For the text-containing cell, return its midpoint in [X, Y] coordinate format. 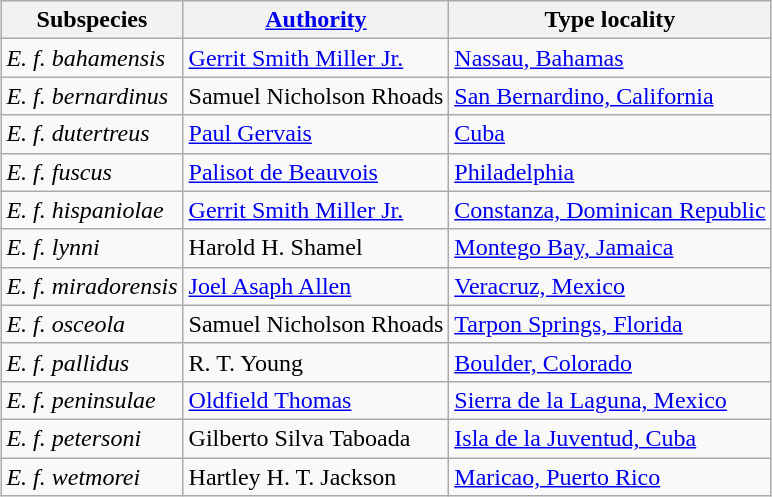
E. f. lynni [92, 248]
Hartley H. T. Jackson [316, 477]
Oldfield Thomas [316, 400]
E. f. miradorensis [92, 286]
Isla de la Juventud, Cuba [610, 438]
Harold H. Shamel [316, 248]
Nassau, Bahamas [610, 58]
Boulder, Colorado [610, 362]
E. f. peninsulae [92, 400]
R. T. Young [316, 362]
Authority [316, 20]
E. f. pallidus [92, 362]
Philadelphia [610, 172]
Palisot de Beauvois [316, 172]
Type locality [610, 20]
San Bernardino, California [610, 96]
Montego Bay, Jamaica [610, 248]
Veracruz, Mexico [610, 286]
Paul Gervais [316, 134]
Subspecies [92, 20]
Tarpon Springs, Florida [610, 324]
E. f. bahamensis [92, 58]
Gilberto Silva Taboada [316, 438]
E. f. fuscus [92, 172]
E. f. dutertreus [92, 134]
E. f. osceola [92, 324]
Cuba [610, 134]
Sierra de la Laguna, Mexico [610, 400]
Maricao, Puerto Rico [610, 477]
Constanza, Dominican Republic [610, 210]
Joel Asaph Allen [316, 286]
E. f. petersoni [92, 438]
E. f. wetmorei [92, 477]
E. f. hispaniolae [92, 210]
E. f. bernardinus [92, 96]
